Scan for the cell matching the given text and deliver its [x, y] coordinate at center. 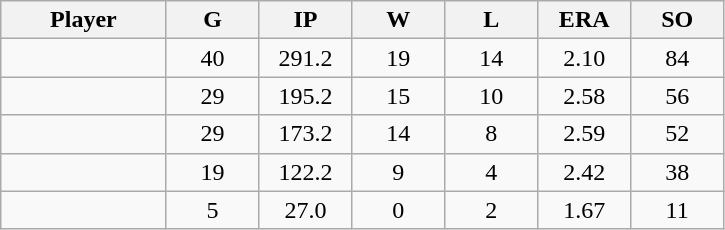
2.42 [584, 172]
52 [678, 134]
291.2 [306, 58]
0 [398, 210]
1.67 [584, 210]
Player [84, 20]
2.58 [584, 96]
SO [678, 20]
W [398, 20]
5 [212, 210]
11 [678, 210]
4 [492, 172]
L [492, 20]
2 [492, 210]
2.10 [584, 58]
56 [678, 96]
40 [212, 58]
G [212, 20]
122.2 [306, 172]
84 [678, 58]
15 [398, 96]
8 [492, 134]
ERA [584, 20]
38 [678, 172]
10 [492, 96]
9 [398, 172]
2.59 [584, 134]
195.2 [306, 96]
27.0 [306, 210]
IP [306, 20]
173.2 [306, 134]
